Locate the cell with the specified text and output its (x, y) center coordinate. 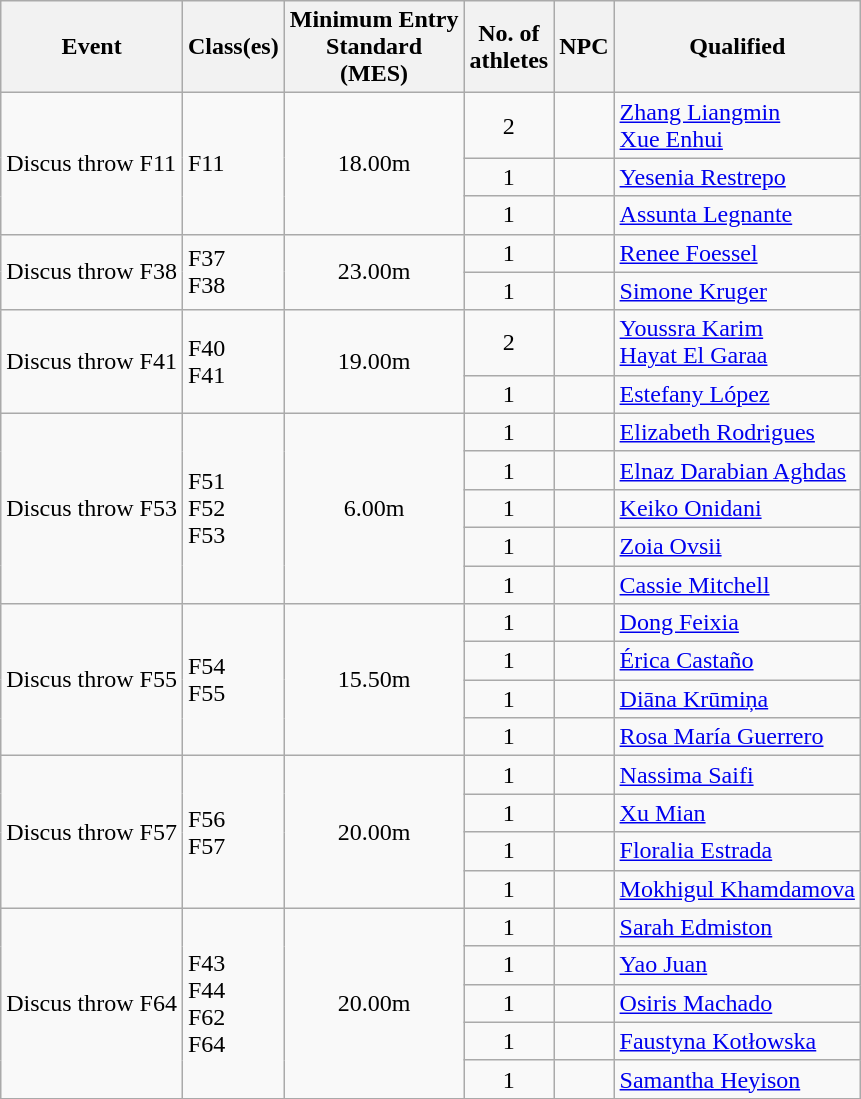
Discus throw F11 (92, 164)
Discus throw F41 (92, 362)
Yesenia Restrepo (737, 177)
Cassie Mitchell (737, 585)
F51F52F53 (233, 508)
Elnaz Darabian Aghdas (737, 470)
Qualified (737, 47)
Diāna Krūmiņa (737, 699)
F43F44F62F64 (233, 1003)
Keiko Onidani (737, 508)
F54F55 (233, 680)
Samantha Heyison (737, 1079)
F56F57 (233, 832)
Discus throw F55 (92, 680)
18.00m (374, 164)
NPC (584, 47)
Renee Foessel (737, 253)
Yao Juan (737, 965)
Floralia Estrada (737, 851)
Discus throw F64 (92, 1003)
Osiris Machado (737, 1003)
Sarah Edmiston (737, 927)
Nassima Saifi (737, 775)
F37F38 (233, 272)
Érica Castaño (737, 661)
Zoia Ovsii (737, 546)
Event (92, 47)
Discus throw F38 (92, 272)
Zhang LiangminXue Enhui (737, 126)
Assunta Legnante (737, 215)
Simone Kruger (737, 291)
Rosa María Guerrero (737, 737)
23.00m (374, 272)
Discus throw F53 (92, 508)
15.50m (374, 680)
Elizabeth Rodrigues (737, 432)
19.00m (374, 362)
No. ofathletes (509, 47)
Class(es) (233, 47)
Dong Feixia (737, 623)
Estefany López (737, 394)
Minimum EntryStandard(MES) (374, 47)
Youssra KarimHayat El Garaa (737, 342)
Mokhigul Khamdamova (737, 889)
Discus throw F57 (92, 832)
F11 (233, 164)
Xu Mian (737, 813)
Faustyna Kotłowska (737, 1041)
6.00m (374, 508)
F40F41 (233, 362)
